Output the [X, Y] coordinate of the center of the cell containing the given text.  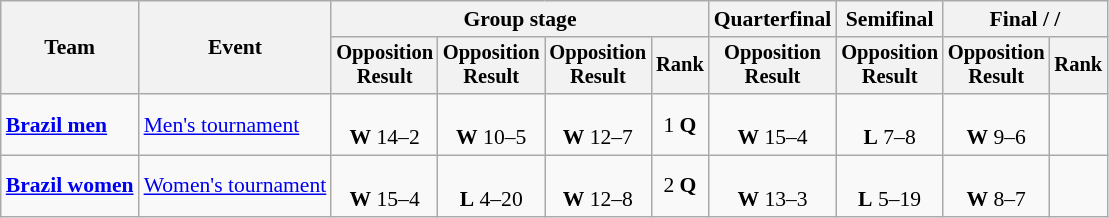
L 7–8 [890, 124]
W 10–5 [492, 124]
Event [236, 48]
Brazil women [70, 186]
1 Q [680, 124]
Women's tournament [236, 186]
L 4–20 [492, 186]
L 5–19 [890, 186]
2 Q [680, 186]
Final / / [1025, 19]
Team [70, 48]
W 8–7 [996, 186]
Quarterfinal [773, 19]
W 12–8 [598, 186]
Brazil men [70, 124]
Semifinal [890, 19]
W 13–3 [773, 186]
Group stage [520, 19]
W 14–2 [384, 124]
Men's tournament [236, 124]
W 9–6 [996, 124]
W 12–7 [598, 124]
